Scan for the cell matching the given text and deliver its [x, y] coordinate at center. 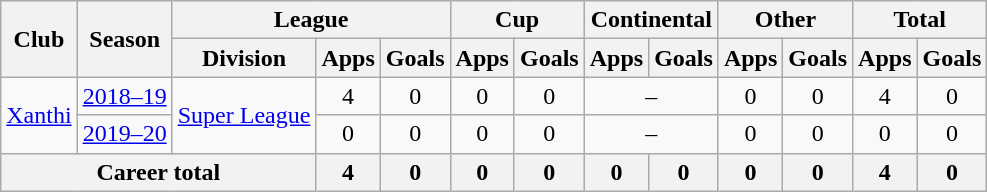
Cup [517, 20]
Continental [651, 20]
League [311, 20]
Xanthi [39, 115]
Career total [158, 172]
Super League [244, 115]
Total [920, 20]
Season [124, 39]
Division [244, 58]
2019–20 [124, 134]
Club [39, 39]
Other [785, 20]
2018–19 [124, 96]
